Return the (X, Y) coordinate for the center point of the cell that contains the specified text.  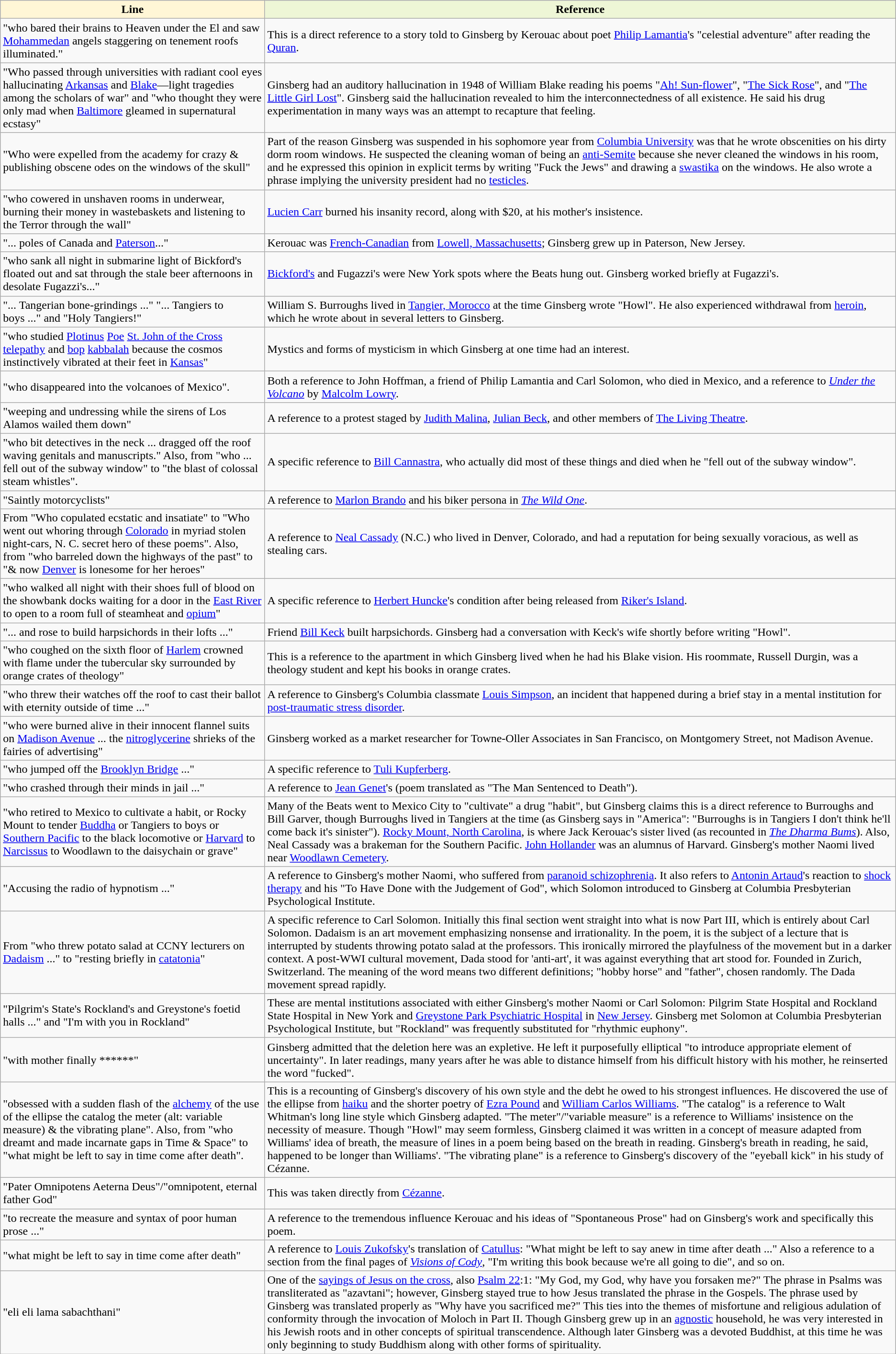
"who disappeared into the volcanoes of Mexico". (133, 387)
"Saintly motorcyclists" (133, 499)
"weeping and undressing while the sirens of Los Alamos wailed them down" (133, 417)
A reference to a protest staged by Judith Malina, Julian Beck, and other members of The Living Theatre. (580, 417)
"who were burned alive in their innocent flannel suits on Madison Avenue ... the nitroglycerine shrieks of the fairies of advertising" (133, 738)
Friend Bill Keck built harpsichords. Ginsberg had a conversation with Keck's wife shortly before writing "Howl". (580, 632)
Line (133, 10)
From "who threw potato salad at CCNY lecturers on Dadaism ..." to "resting briefly in catatonia" (133, 952)
Ginsberg worked as a market researcher for Towne-Oller Associates in San Francisco, on Montgomery Street, not Madison Avenue. (580, 738)
"who jumped off the Brooklyn Bridge ..." (133, 769)
"with mother finally ******" (133, 1060)
"who bared their brains to Heaven under the El and saw Mohammedan angels staggering on tenement roofs illuminated." (133, 41)
Lucien Carr burned his insanity record, along with $20, at his mother's insistence. (580, 212)
Mystics and forms of mysticism in which Ginsberg at one time had an interest. (580, 349)
A reference to Marlon Brando and his biker persona in The Wild One. (580, 499)
"... Tangerian bone-grindings ..." "... Tangiers to boys ..." and "Holy Tangiers!" (133, 311)
"Pater Omnipotens Aeterna Deus"/"omnipotent, eternal father God" (133, 1193)
"who crashed through their minds in jail ..." (133, 788)
"Pilgrim's State's Rockland's and Greystone's foetid halls ..." and "I'm with you in Rockland" (133, 1015)
"who cowered in unshaven rooms in underwear, burning their money in wastebaskets and listening to the Terror through the wall" (133, 212)
A specific reference to Tuli Kupferberg. (580, 769)
"eli eli lama sabachthani" (133, 1313)
"who studied Plotinus Poe St. John of the Cross telepathy and bop kabbalah because the cosmos instinctively vibrated at their feet in Kansas" (133, 349)
A specific reference to Herbert Huncke's condition after being released from Riker's Island. (580, 601)
A reference to Jean Genet's (poem translated as "The Man Sentenced to Death"). (580, 788)
A reference to the tremendous influence Kerouac and his ideas of "Spontaneous Prose" had on Ginsberg's work and specifically this poem. (580, 1224)
A specific reference to Bill Cannastra, who actually did most of these things and died when he "fell out of the subway window". (580, 462)
This is a direct reference to a story told to Ginsberg by Kerouac about poet Philip Lamantia's "celestial adventure" after reading the Quran. (580, 41)
"Accusing the radio of hypnotism ..." (133, 889)
"to recreate the measure and syntax of poor human prose ..." (133, 1224)
Kerouac was French-Canadian from Lowell, Massachusetts; Ginsberg grew up in Paterson, New Jersey. (580, 243)
"who coughed on the sixth floor of Harlem crowned with flame under the tubercular sky surrounded by orange crates of theology" (133, 663)
"... and rose to build harpsichords in their lofts ..." (133, 632)
"Who were expelled from the academy for crazy & publishing obscene odes on the windows of the skull" (133, 161)
"who threw their watches off the roof to cast their ballot with eternity outside of time ..." (133, 701)
"who sank all night in submarine light of Bickford's floated out and sat through the stale beer afternoons in desolate Fugazzi's..." (133, 274)
Bickford's and Fugazzi's were New York spots where the Beats hung out. Ginsberg worked briefly at Fugazzi's. (580, 274)
Reference (580, 10)
A reference to Neal Cassady (N.C.) who lived in Denver, Colorado, and had a reputation for being sexually voracious, as well as stealing cars. (580, 544)
"what might be left to say in time come after death" (133, 1255)
This was taken directly from Cézanne. (580, 1193)
"... poles of Canada and Paterson..." (133, 243)
